From the cell containing the given text, extract its center point as [x, y] coordinate. 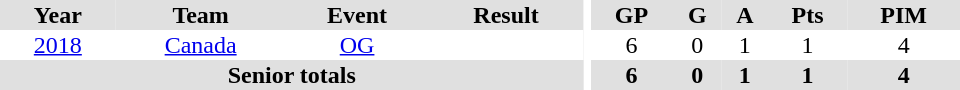
A [745, 15]
PIM [904, 15]
Result [506, 15]
Year [58, 15]
Team [201, 15]
GP [631, 15]
Event [358, 15]
Pts [808, 15]
G [698, 15]
Canada [201, 45]
Senior totals [292, 75]
OG [358, 45]
2018 [58, 45]
